Detect which cell encompasses the target text, then output its (X, Y) center coordinate. 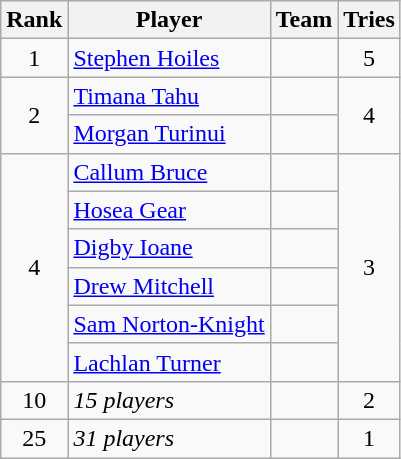
Tries (370, 20)
25 (34, 438)
Player (169, 20)
15 players (169, 400)
Morgan Turinui (169, 134)
Timana Tahu (169, 96)
Digby Ioane (169, 248)
Rank (34, 20)
Drew Mitchell (169, 286)
Stephen Hoiles (169, 58)
31 players (169, 438)
Sam Norton-Knight (169, 324)
Lachlan Turner (169, 362)
10 (34, 400)
Callum Bruce (169, 172)
Hosea Gear (169, 210)
5 (370, 58)
3 (370, 267)
Team (304, 20)
